Identify which cell holds the provided text, then report its [X, Y] central coordinate. 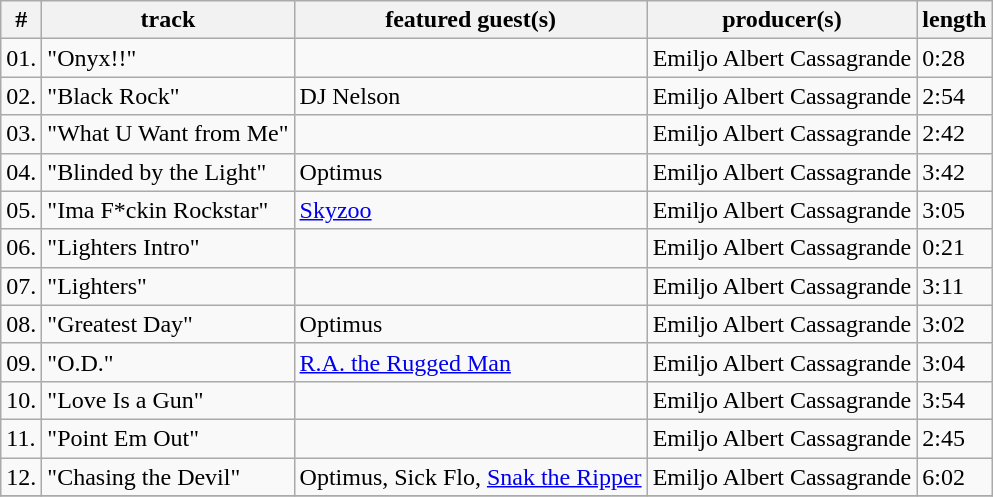
"O.D." [168, 362]
06. [22, 248]
"Blinded by the Light" [168, 172]
"Greatest Day" [168, 324]
"What U Want from Me" [168, 134]
04. [22, 172]
"Lighters Intro" [168, 248]
3:02 [954, 324]
3:05 [954, 210]
2:54 [954, 96]
DJ Nelson [470, 96]
3:42 [954, 172]
03. [22, 134]
"Onyx!!" [168, 58]
"Chasing the Devil" [168, 477]
01. [22, 58]
2:42 [954, 134]
"Ima F*ckin Rockstar" [168, 210]
producer(s) [782, 20]
10. [22, 400]
"Love Is a Gun" [168, 400]
3:11 [954, 286]
Skyzoo [470, 210]
05. [22, 210]
# [22, 20]
featured guest(s) [470, 20]
R.A. the Rugged Man [470, 362]
3:04 [954, 362]
12. [22, 477]
Optimus, Sick Flo, Snak the Ripper [470, 477]
length [954, 20]
"Black Rock" [168, 96]
"Lighters" [168, 286]
0:21 [954, 248]
6:02 [954, 477]
02. [22, 96]
2:45 [954, 438]
track [168, 20]
0:28 [954, 58]
11. [22, 438]
09. [22, 362]
"Point Em Out" [168, 438]
07. [22, 286]
3:54 [954, 400]
08. [22, 324]
